Provide the [x, y] coordinate of the cell's center where the given text is located.  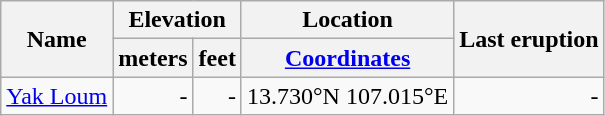
Yak Loum [57, 96]
Last eruption [529, 39]
Location [347, 20]
13.730°N 107.015°E [347, 96]
Coordinates [347, 58]
Name [57, 39]
meters [153, 58]
Elevation [178, 20]
feet [217, 58]
